Locate the cell with the specified text and output its (X, Y) center coordinate. 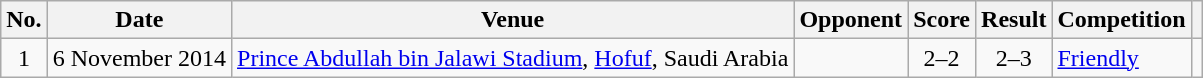
6 November 2014 (139, 58)
2–3 (1014, 58)
Date (139, 20)
Prince Abdullah bin Jalawi Stadium, Hofuf, Saudi Arabia (513, 58)
Score (942, 20)
No. (24, 20)
Result (1014, 20)
Venue (513, 20)
Friendly (1122, 58)
Opponent (851, 20)
Competition (1122, 20)
1 (24, 58)
2–2 (942, 58)
